Find where the given text appears and provide that cell's center as [X, Y] coordinate. 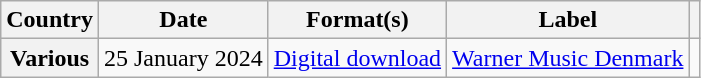
Label [568, 20]
Various [50, 58]
Warner Music Denmark [568, 58]
Format(s) [357, 20]
Digital download [357, 58]
25 January 2024 [183, 58]
Country [50, 20]
Date [183, 20]
